For the text-containing cell, return its midpoint in (x, y) coordinate format. 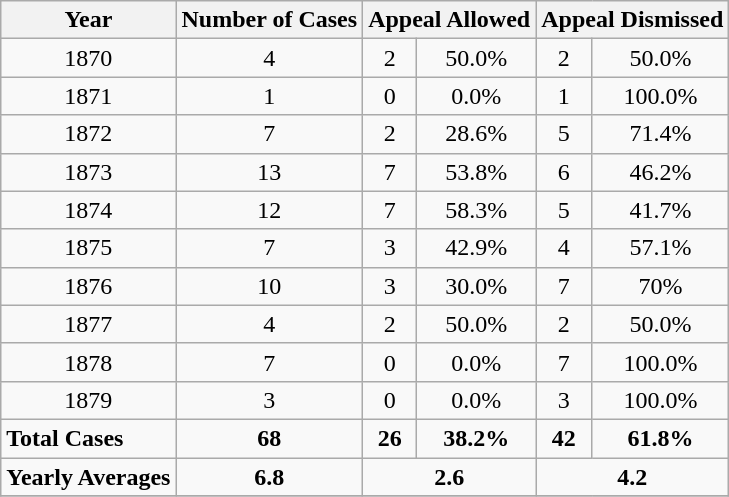
Appeal Dismissed (632, 20)
12 (270, 210)
53.8% (476, 172)
30.0% (476, 286)
42 (564, 438)
1872 (88, 134)
46.2% (660, 172)
4.2 (632, 477)
38.2% (476, 438)
1874 (88, 210)
42.9% (476, 248)
28.6% (476, 134)
71.4% (660, 134)
1876 (88, 286)
13 (270, 172)
6 (564, 172)
1877 (88, 324)
41.7% (660, 210)
Yearly Averages (88, 477)
Number of Cases (270, 20)
1879 (88, 400)
70% (660, 286)
6.8 (270, 477)
57.1% (660, 248)
58.3% (476, 210)
1871 (88, 96)
1873 (88, 172)
Appeal Allowed (450, 20)
Total Cases (88, 438)
2.6 (450, 477)
10 (270, 286)
68 (270, 438)
Year (88, 20)
1878 (88, 362)
61.8% (660, 438)
1870 (88, 58)
1875 (88, 248)
26 (390, 438)
